Detect which cell encompasses the target text, then output its [X, Y] center coordinate. 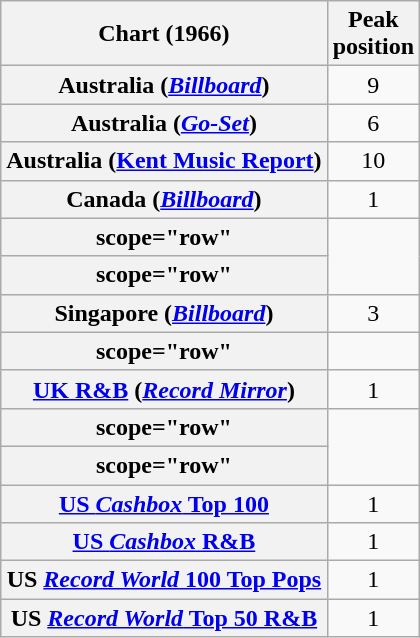
10 [373, 161]
US Cashbox Top 100 [164, 503]
Peakposition [373, 34]
3 [373, 313]
US Record World Top 50 R&B [164, 618]
US Record World 100 Top Pops [164, 580]
Australia (Go-Set) [164, 123]
Singapore (Billboard) [164, 313]
9 [373, 85]
Australia (Kent Music Report) [164, 161]
6 [373, 123]
Chart (1966) [164, 34]
US Cashbox R&B [164, 542]
Australia (Billboard) [164, 85]
Canada (Billboard) [164, 199]
UK R&B (Record Mirror) [164, 389]
